For the text-containing cell, return its midpoint in [x, y] coordinate format. 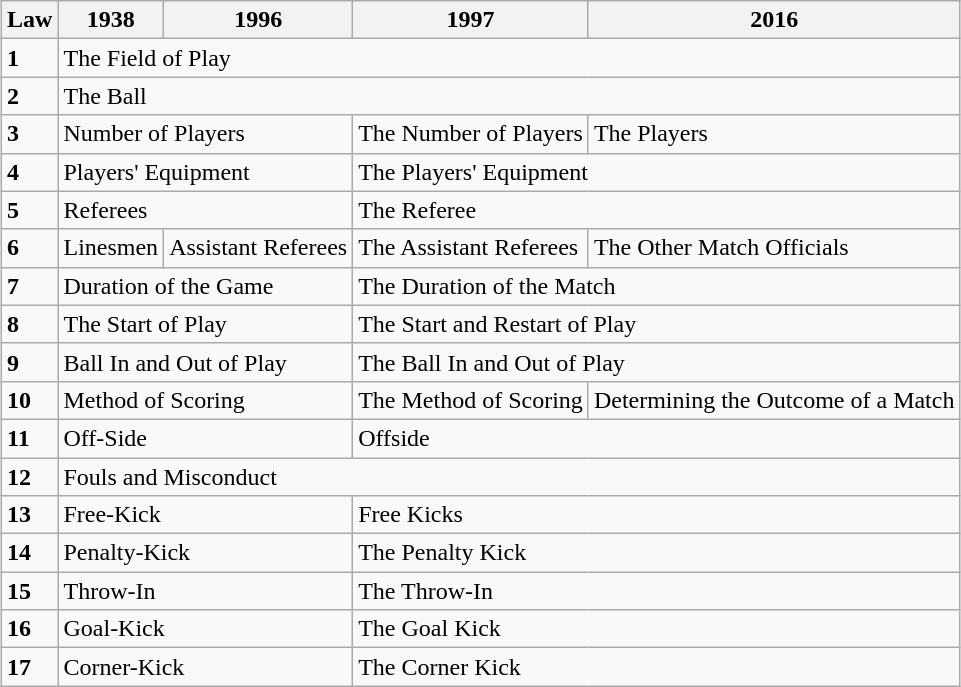
Duration of the Game [206, 286]
7 [30, 286]
16 [30, 629]
Assistant Referees [258, 248]
Fouls and Misconduct [509, 477]
Number of Players [206, 134]
Off-Side [206, 438]
Referees [206, 210]
1996 [258, 20]
1 [30, 58]
13 [30, 515]
The Throw-In [656, 591]
Goal-Kick [206, 629]
15 [30, 591]
1997 [471, 20]
Offside [656, 438]
8 [30, 324]
Ball In and Out of Play [206, 362]
9 [30, 362]
5 [30, 210]
14 [30, 553]
Corner-Kick [206, 667]
The Start of Play [206, 324]
The Ball In and Out of Play [656, 362]
The Method of Scoring [471, 400]
The Penalty Kick [656, 553]
The Field of Play [509, 58]
17 [30, 667]
3 [30, 134]
Method of Scoring [206, 400]
The Players' Equipment [656, 172]
1938 [111, 20]
Linesmen [111, 248]
Law [30, 20]
The Assistant Referees [471, 248]
12 [30, 477]
The Other Match Officials [774, 248]
Free-Kick [206, 515]
Free Kicks [656, 515]
Penalty-Kick [206, 553]
The Corner Kick [656, 667]
Players' Equipment [206, 172]
The Goal Kick [656, 629]
4 [30, 172]
10 [30, 400]
The Start and Restart of Play [656, 324]
The Number of Players [471, 134]
The Ball [509, 96]
2 [30, 96]
The Players [774, 134]
Throw-In [206, 591]
Determining the Outcome of a Match [774, 400]
11 [30, 438]
The Referee [656, 210]
6 [30, 248]
The Duration of the Match [656, 286]
2016 [774, 20]
